Capture the cell that displays the provided text and extract its (X, Y) central coordinate. 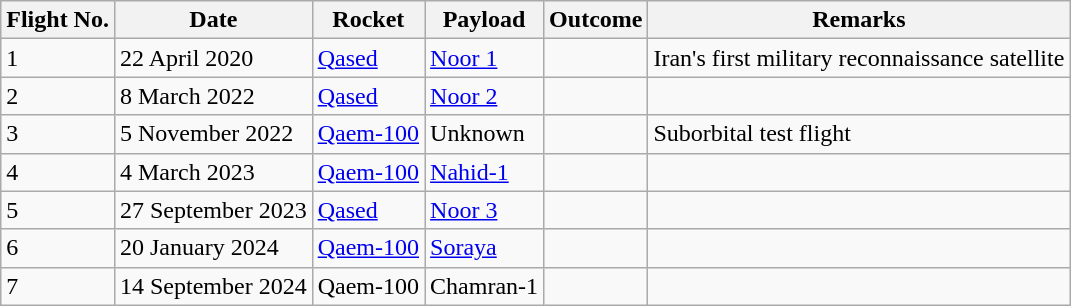
20 January 2024 (213, 248)
Suborbital test flight (859, 134)
14 September 2024 (213, 286)
Outcome (596, 20)
Unknown (484, 134)
Flight No. (58, 20)
2 (58, 96)
3 (58, 134)
7 (58, 286)
22 April 2020 (213, 58)
Payload (484, 20)
Noor 3 (484, 210)
Remarks (859, 20)
8 March 2022 (213, 96)
Chamran-1 (484, 286)
Date (213, 20)
4 March 2023 (213, 172)
27 September 2023 (213, 210)
6 (58, 248)
Noor 2 (484, 96)
Nahid-1 (484, 172)
Iran's first military reconnaissance satellite (859, 58)
Noor 1 (484, 58)
5 November 2022 (213, 134)
Rocket (368, 20)
4 (58, 172)
5 (58, 210)
1 (58, 58)
Soraya (484, 248)
